Detect which cell encompasses the target text, then output its [x, y] center coordinate. 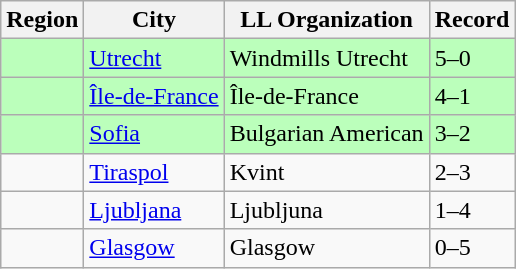
2–3 [472, 172]
1–4 [472, 210]
Kvint [326, 172]
Region [42, 20]
Windmills Utrecht [326, 58]
Ljubljana [154, 210]
Ljubljuna [326, 210]
Record [472, 20]
3–2 [472, 134]
5–0 [472, 58]
LL Organization [326, 20]
Bulgarian American [326, 134]
4–1 [472, 96]
City [154, 20]
Sofia [154, 134]
Tiraspol [154, 172]
0–5 [472, 248]
Utrecht [154, 58]
